Find where the given text appears and provide that cell's center as (x, y) coordinate. 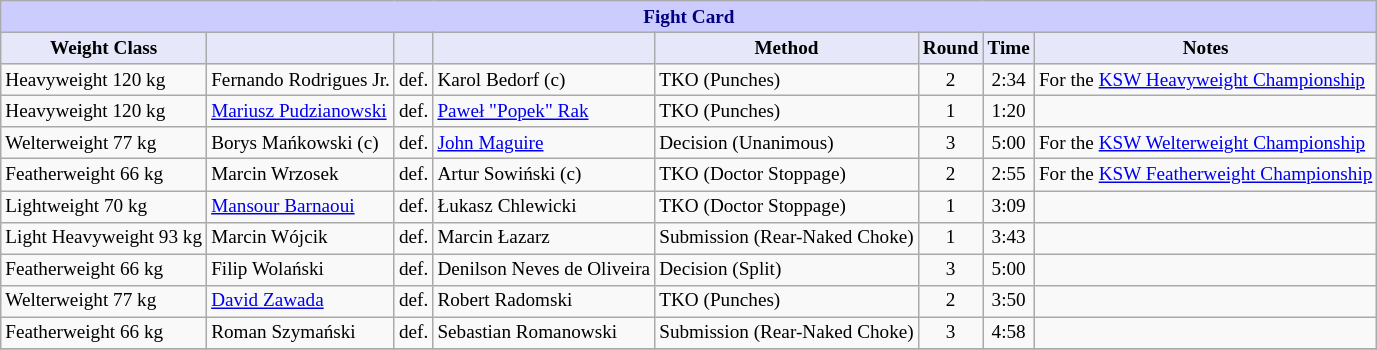
For the KSW Heavyweight Championship (1206, 80)
Karol Bedorf (c) (544, 80)
Fight Card (689, 17)
Marcin Wójcik (301, 238)
4:58 (1008, 333)
For the KSW Featherweight Championship (1206, 175)
Round (950, 48)
Mansour Barnaoui (301, 206)
Time (1008, 48)
Artur Sowiński (c) (544, 175)
Method (787, 48)
Borys Mańkowski (c) (301, 143)
For the KSW Welterweight Championship (1206, 143)
3:09 (1008, 206)
Fernando Rodrigues Jr. (301, 80)
Marcin Wrzosek (301, 175)
Denilson Neves de Oliveira (544, 270)
Robert Radomski (544, 301)
Sebastian Romanowski (544, 333)
John Maguire (544, 143)
Decision (Split) (787, 270)
Roman Szymański (301, 333)
Łukasz Chlewicki (544, 206)
Weight Class (104, 48)
Marcin Łazarz (544, 238)
Lightweight 70 kg (104, 206)
Decision (Unanimous) (787, 143)
3:50 (1008, 301)
Light Heavyweight 93 kg (104, 238)
1:20 (1008, 111)
Notes (1206, 48)
2:34 (1008, 80)
3:43 (1008, 238)
Filip Wolański (301, 270)
2:55 (1008, 175)
David Zawada (301, 301)
Paweł "Popek" Rak (544, 111)
Mariusz Pudzianowski (301, 111)
